Identify which cell holds the provided text, then report its [x, y] central coordinate. 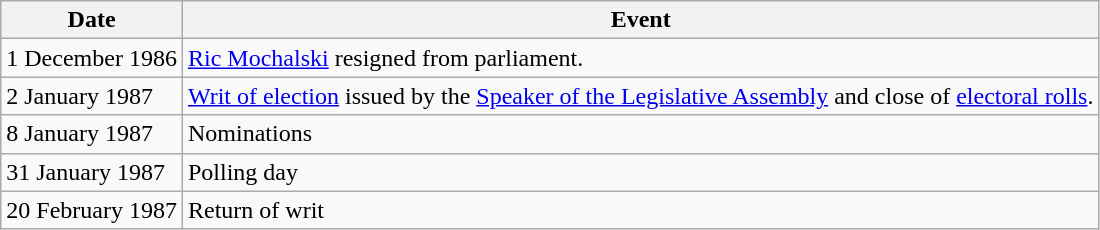
31 January 1987 [92, 172]
Event [640, 20]
Ric Mochalski resigned from parliament. [640, 58]
Writ of election issued by the Speaker of the Legislative Assembly and close of electoral rolls. [640, 96]
Date [92, 20]
8 January 1987 [92, 134]
Nominations [640, 134]
1 December 1986 [92, 58]
Polling day [640, 172]
2 January 1987 [92, 96]
Return of writ [640, 210]
20 February 1987 [92, 210]
